For the text-containing cell, return its midpoint in [x, y] coordinate format. 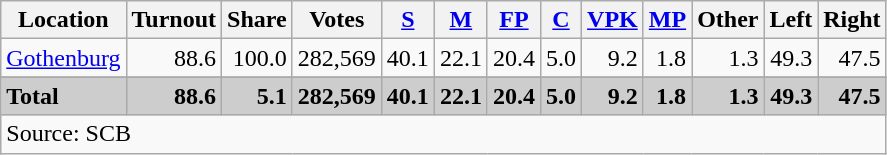
Gothenburg [64, 58]
5.1 [258, 96]
Turnout [174, 20]
Right [852, 20]
Total [64, 96]
Location [64, 20]
Votes [336, 20]
Other [728, 20]
VPK [613, 20]
C [560, 20]
Source: SCB [444, 134]
FP [514, 20]
Left [791, 20]
100.0 [258, 58]
Share [258, 20]
MP [667, 20]
M [460, 20]
S [408, 20]
